Output the [X, Y] coordinate of the center of the cell containing the given text.  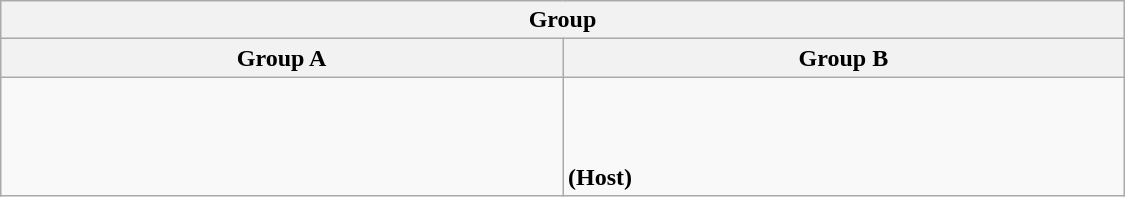
Group A [282, 58]
Group B [843, 58]
(Host) [843, 136]
Group [563, 20]
